Locate the cell with the specified text and output its [x, y] center coordinate. 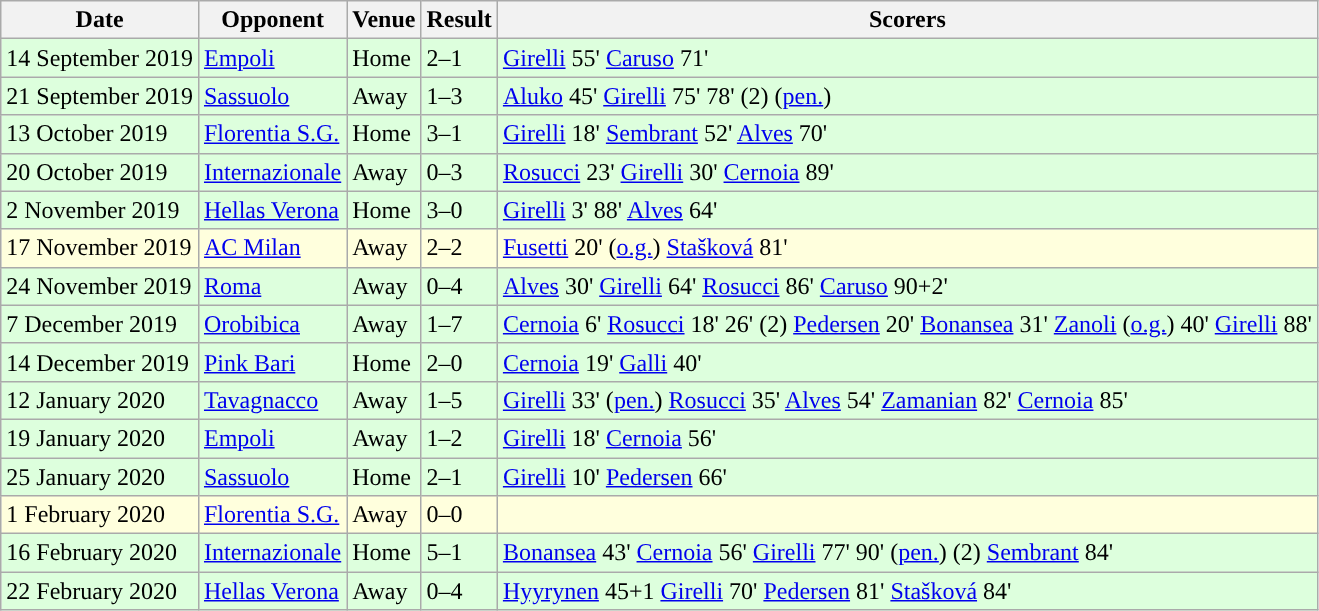
3–0 [459, 210]
2 November 2019 [100, 210]
Orobibica [272, 324]
Fusetti 20' (o.g.) Stašková 81' [907, 248]
Hyyrynen 45+1 Girelli 70' Pedersen 81' Stašková 84' [907, 591]
Bonansea 43' Cernoia 56' Girelli 77' 90' (pen.) (2) Sembrant 84' [907, 553]
Girelli 18' Cernoia 56' [907, 438]
Girelli 10' Pedersen 66' [907, 477]
1–7 [459, 324]
22 February 2020 [100, 591]
3–1 [459, 134]
16 February 2020 [100, 553]
12 January 2020 [100, 400]
0–3 [459, 172]
Result [459, 20]
Girelli 55' Caruso 71' [907, 58]
7 December 2019 [100, 324]
Girelli 3' 88' Alves 64' [907, 210]
1 February 2020 [100, 515]
Date [100, 20]
Alves 30' Girelli 64' Rosucci 86' Caruso 90+2' [907, 286]
2–0 [459, 362]
Girelli 18' Sembrant 52' Alves 70' [907, 134]
0–0 [459, 515]
Rosucci 23' Girelli 30' Cernoia 89' [907, 172]
Venue [384, 20]
Roma [272, 286]
Tavagnacco [272, 400]
Scorers [907, 20]
21 September 2019 [100, 96]
1–2 [459, 438]
Pink Bari [272, 362]
25 January 2020 [100, 477]
19 January 2020 [100, 438]
Opponent [272, 20]
20 October 2019 [100, 172]
5–1 [459, 553]
Cernoia 19' Galli 40' [907, 362]
2–2 [459, 248]
Aluko 45' Girelli 75' 78' (2) (pen.) [907, 96]
14 December 2019 [100, 362]
AC Milan [272, 248]
Cernoia 6' Rosucci 18' 26' (2) Pedersen 20' Bonansea 31' Zanoli (o.g.) 40' Girelli 88' [907, 324]
1–5 [459, 400]
13 October 2019 [100, 134]
17 November 2019 [100, 248]
1–3 [459, 96]
24 November 2019 [100, 286]
Girelli 33' (pen.) Rosucci 35' Alves 54' Zamanian 82' Cernoia 85' [907, 400]
14 September 2019 [100, 58]
